Pinpoint the cell where the given text exists, returning its [x, y] midpoint coordinate. 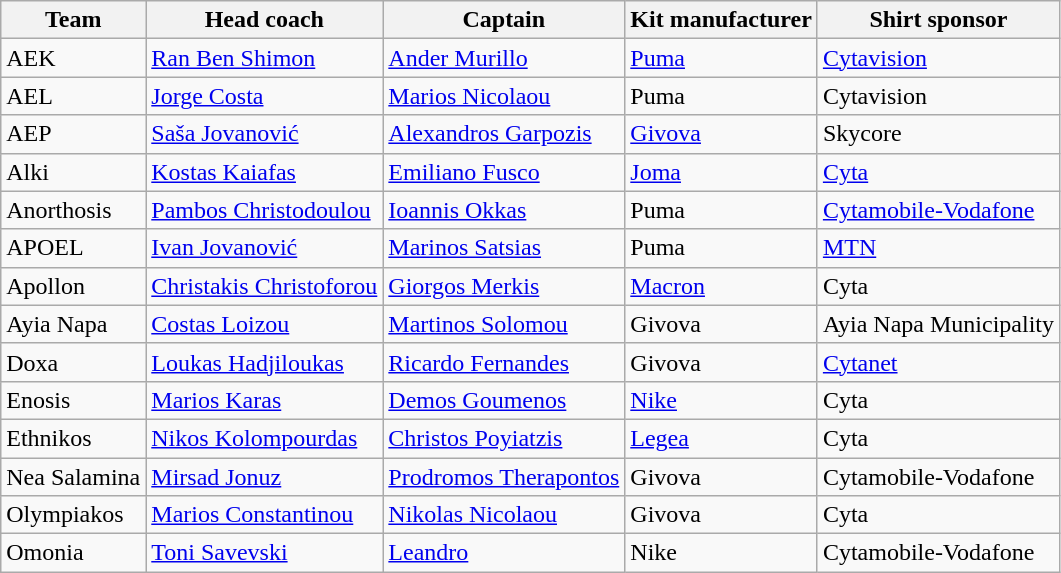
Skycore [938, 134]
Christakis Christoforou [264, 286]
Mirsad Jonuz [264, 477]
Ayia Napa Municipality [938, 324]
Macron [722, 286]
Prodromos Therapontos [504, 477]
Captain [504, 20]
Kit manufacturer [722, 20]
Ricardo Fernandes [504, 362]
Saša Jovanović [264, 134]
Ethnikos [74, 438]
APOEL [74, 248]
Apollon [74, 286]
Jorge Costa [264, 96]
Anorthosis [74, 210]
Nikos Kolompourdas [264, 438]
Marios Constantinou [264, 515]
Nikolas Nicolaou [504, 515]
Marios Karas [264, 400]
Loukas Hadjiloukas [264, 362]
Pambos Christodoulou [264, 210]
Enosis [74, 400]
MTN [938, 248]
Head coach [264, 20]
Shirt sponsor [938, 20]
Ivan Jovanović [264, 248]
Martinos Solomou [504, 324]
Christos Poyiatzis [504, 438]
Team [74, 20]
Olympiakos [74, 515]
Toni Savevski [264, 553]
Joma [722, 172]
Ayia Napa [74, 324]
Marinos Satsias [504, 248]
Emiliano Fusco [504, 172]
Demos Goumenos [504, 400]
Alki [74, 172]
Kostas Kaiafas [264, 172]
AEL [74, 96]
AEP [74, 134]
Alexandros Garpozis [504, 134]
Giorgos Merkis [504, 286]
Ran Ben Shimon [264, 58]
Doxa [74, 362]
AEK [74, 58]
Leandro [504, 553]
Legea [722, 438]
Ander Murillo [504, 58]
Nea Salamina [74, 477]
Cytanet [938, 362]
Omonia [74, 553]
Ioannis Okkas [504, 210]
Marios Nicolaou [504, 96]
Costas Loizou [264, 324]
